Search for the cell housing the specified text and yield its [x, y] center coordinate. 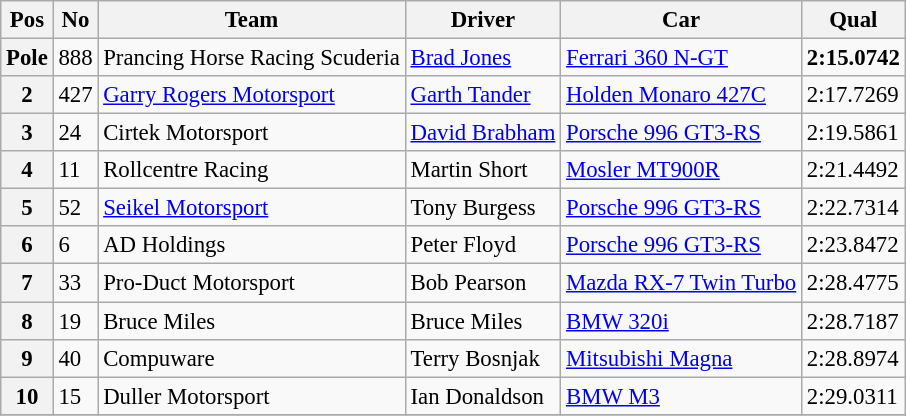
Mitsubishi Magna [682, 358]
2:28.4775 [854, 283]
Mosler MT900R [682, 170]
19 [76, 321]
Seikel Motorsport [252, 208]
2:19.5861 [854, 133]
2:22.7314 [854, 208]
Terry Bosnjak [482, 358]
AD Holdings [252, 245]
5 [27, 208]
David Brabham [482, 133]
2 [27, 95]
2:17.7269 [854, 95]
Holden Monaro 427C [682, 95]
Pro-Duct Motorsport [252, 283]
Mazda RX-7 Twin Turbo [682, 283]
Compuware [252, 358]
2:28.7187 [854, 321]
427 [76, 95]
Pos [27, 20]
Ferrari 360 N-GT [682, 58]
Garth Tander [482, 95]
BMW 320i [682, 321]
Cirtek Motorsport [252, 133]
Peter Floyd [482, 245]
7 [27, 283]
40 [76, 358]
2:15.0742 [854, 58]
2:23.8472 [854, 245]
2:21.4492 [854, 170]
2:29.0311 [854, 396]
52 [76, 208]
888 [76, 58]
24 [76, 133]
Qual [854, 20]
Prancing Horse Racing Scuderia [252, 58]
Bob Pearson [482, 283]
Duller Motorsport [252, 396]
Tony Burgess [482, 208]
Garry Rogers Motorsport [252, 95]
Ian Donaldson [482, 396]
No [76, 20]
10 [27, 396]
Rollcentre Racing [252, 170]
33 [76, 283]
15 [76, 396]
Driver [482, 20]
4 [27, 170]
Brad Jones [482, 58]
2:28.8974 [854, 358]
9 [27, 358]
Car [682, 20]
BMW M3 [682, 396]
3 [27, 133]
8 [27, 321]
Team [252, 20]
Martin Short [482, 170]
11 [76, 170]
Pole [27, 58]
